Identify which cell holds the provided text, then report its (x, y) central coordinate. 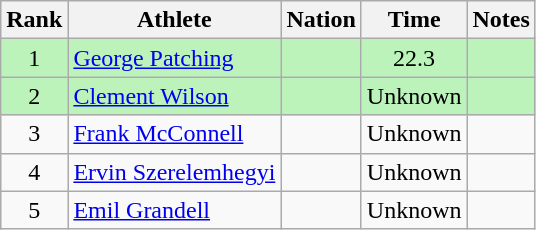
Clement Wilson (174, 96)
George Patching (174, 58)
Athlete (174, 20)
22.3 (414, 58)
Ervin Szerelemhegyi (174, 172)
Nation (321, 20)
Time (414, 20)
5 (34, 210)
Emil Grandell (174, 210)
3 (34, 134)
Frank McConnell (174, 134)
1 (34, 58)
Rank (34, 20)
Notes (501, 20)
2 (34, 96)
4 (34, 172)
